Determine the (X, Y) coordinate at the center of the cell enclosing the given text.  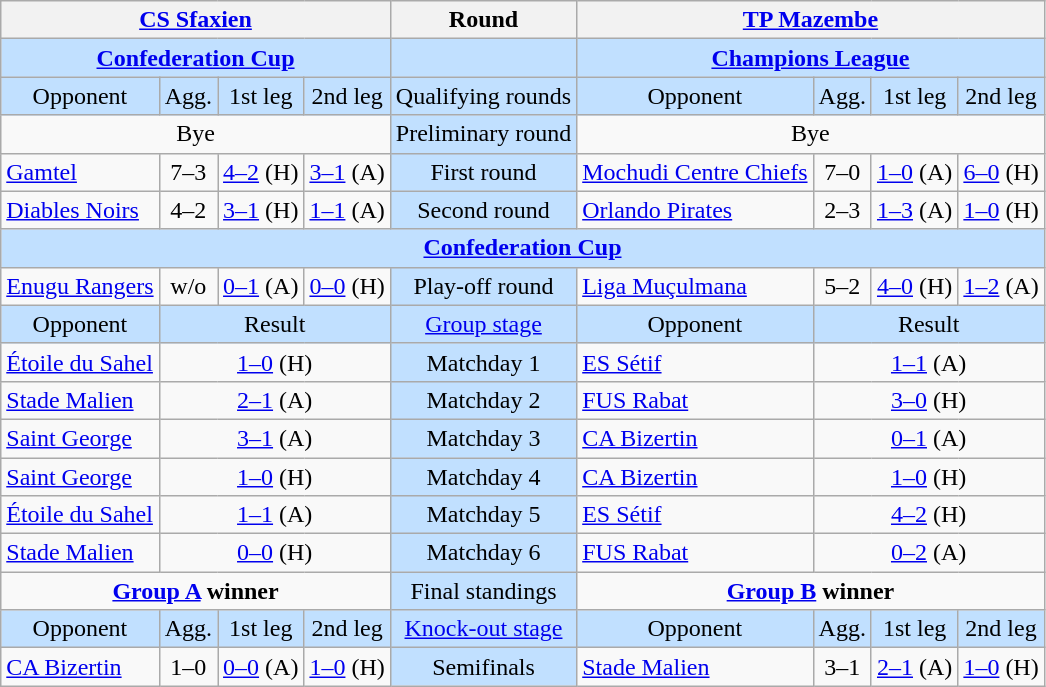
3–0 (H) (928, 400)
Diables Noirs (80, 210)
3–1 (H) (261, 210)
w/o (188, 286)
Round (483, 20)
First round (483, 172)
7–3 (188, 172)
Orlando Pirates (695, 210)
Preliminary round (483, 134)
TP Mazembe (811, 20)
0–2 (A) (928, 553)
Final standings (483, 591)
CS Sfaxien (196, 20)
Matchday 6 (483, 553)
5–2 (842, 286)
Liga Muçulmana (695, 286)
Group A winner (196, 591)
Group stage (483, 324)
Knock-out stage (483, 629)
Second round (483, 210)
Matchday 3 (483, 438)
2–3 (842, 210)
Mochudi Centre Chiefs (695, 172)
4–0 (H) (914, 286)
1–0 (188, 667)
1–3 (A) (914, 210)
1–2 (A) (1001, 286)
4–2 (188, 210)
0–0 (A) (261, 667)
Matchday 1 (483, 362)
Semifinals (483, 667)
6–0 (H) (1001, 172)
Enugu Rangers (80, 286)
Play-off round (483, 286)
Qualifying rounds (483, 96)
Champions League (811, 58)
3–1 (842, 667)
Group B winner (811, 591)
Gamtel (80, 172)
Matchday 4 (483, 477)
7–0 (842, 172)
Matchday 5 (483, 515)
Matchday 2 (483, 400)
1–0 (A) (914, 172)
